Detect which cell encompasses the target text, then output its [x, y] center coordinate. 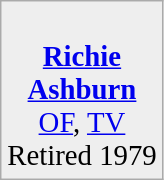
RichieAshburnOF, TVRetired 1979 [82, 90]
